Locate the cell with the specified text and output its [X, Y] center coordinate. 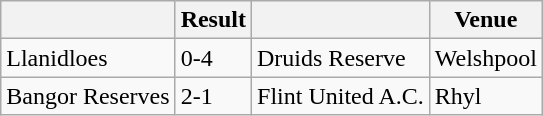
Welshpool [486, 58]
Flint United A.C. [341, 96]
Bangor Reserves [88, 96]
Rhyl [486, 96]
Druids Reserve [341, 58]
Result [213, 20]
2-1 [213, 96]
Llanidloes [88, 58]
0-4 [213, 58]
Venue [486, 20]
